Identify which cell holds the provided text, then report its [X, Y] central coordinate. 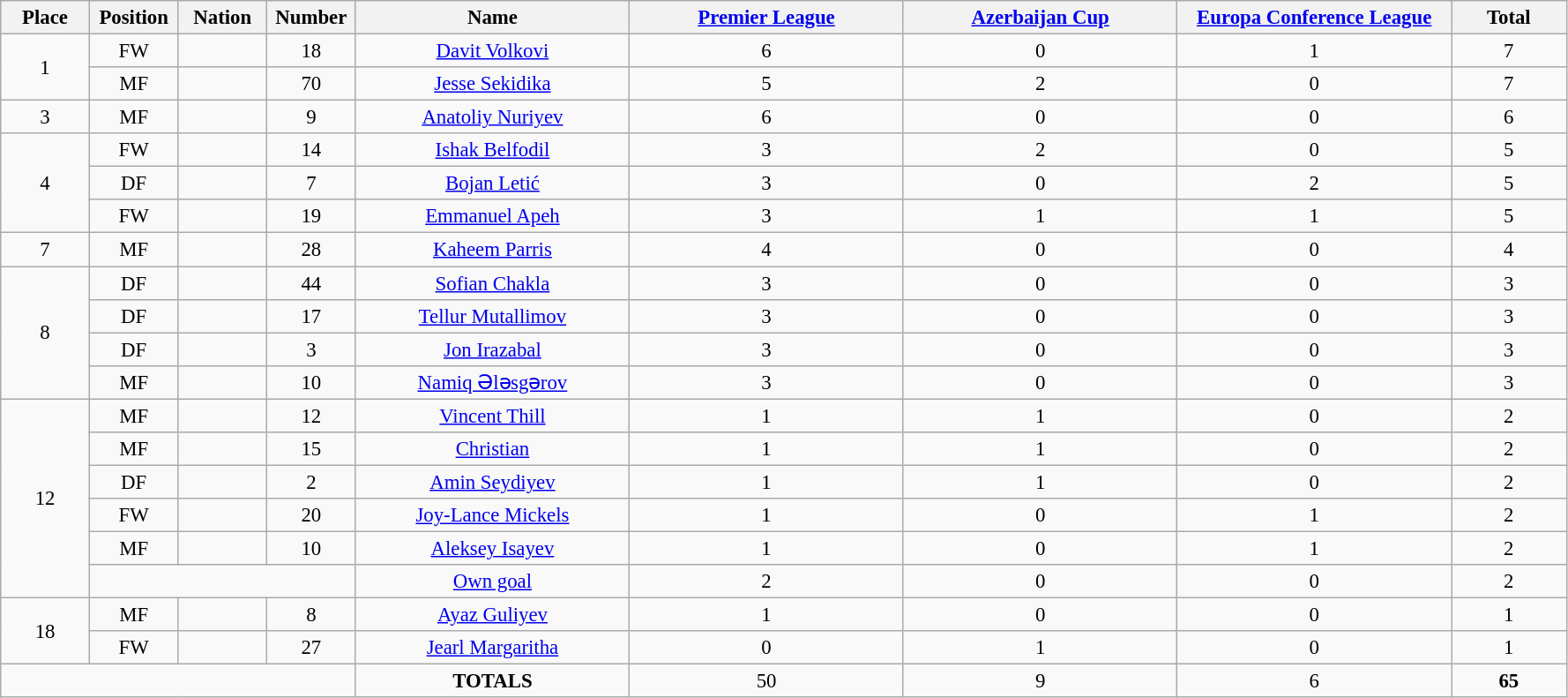
17 [312, 316]
Vincent Thill [492, 416]
44 [312, 283]
19 [312, 216]
Ayaz Guliyev [492, 615]
28 [312, 250]
Total [1510, 18]
Place [46, 18]
Jesse Sekidika [492, 84]
Azerbaijan Cup [1041, 18]
20 [312, 515]
Aleksey Isayev [492, 548]
Kaheem Parris [492, 250]
Number [312, 18]
Nation [222, 18]
Position [134, 18]
Amin Seydiyev [492, 482]
27 [312, 648]
Anatoliy Nuriyev [492, 117]
Name [492, 18]
Emmanuel Apeh [492, 216]
Premier League [767, 18]
Sofian Chakla [492, 283]
14 [312, 150]
Jon Irazabal [492, 349]
65 [1510, 681]
Own goal [492, 582]
50 [767, 681]
Bojan Letić [492, 184]
Europa Conference League [1314, 18]
Jearl Margaritha [492, 648]
TOTALS [492, 681]
Christian [492, 449]
Ishak Belfodil [492, 150]
70 [312, 84]
Tellur Mutallimov [492, 316]
15 [312, 449]
Namiq Ələsgərov [492, 382]
Davit Volkovi [492, 51]
Joy-Lance Mickels [492, 515]
